From the cell containing the given text, extract its center point as [X, Y] coordinate. 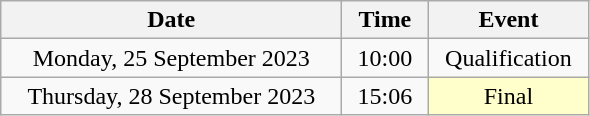
Event [508, 20]
Qualification [508, 58]
10:00 [385, 58]
15:06 [385, 96]
Thursday, 28 September 2023 [172, 96]
Time [385, 20]
Final [508, 96]
Monday, 25 September 2023 [172, 58]
Date [172, 20]
